Search for the cell housing the specified text and yield its [X, Y] center coordinate. 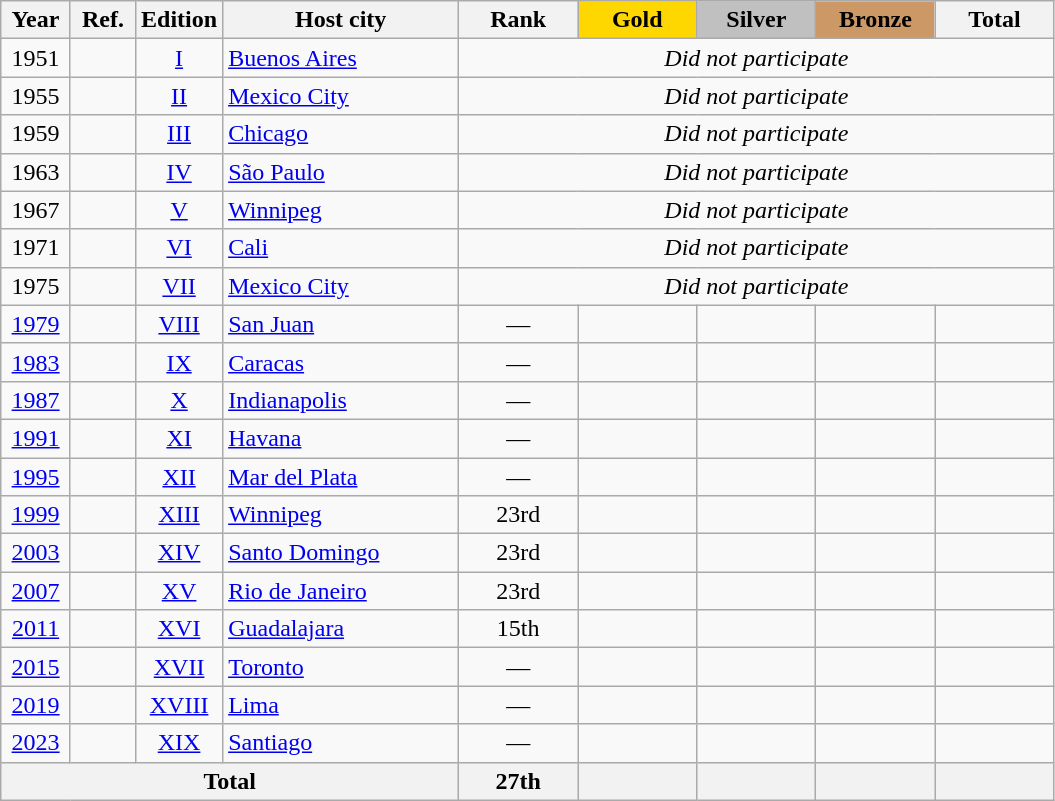
1955 [36, 96]
Rank [518, 20]
Silver [756, 20]
São Paulo [341, 172]
Gold [638, 20]
Santiago [341, 743]
2007 [36, 591]
IX [180, 362]
Host city [341, 20]
X [180, 400]
15th [518, 629]
1959 [36, 134]
I [180, 58]
Caracas [341, 362]
Rio de Janeiro [341, 591]
Santo Domingo [341, 553]
XII [180, 477]
VI [180, 248]
1967 [36, 210]
VIII [180, 324]
1951 [36, 58]
2015 [36, 667]
2011 [36, 629]
Edition [180, 20]
Toronto [341, 667]
27th [518, 781]
II [180, 96]
IV [180, 172]
Lima [341, 705]
Havana [341, 438]
2003 [36, 553]
Indianapolis [341, 400]
V [180, 210]
Cali [341, 248]
1987 [36, 400]
1983 [36, 362]
Mar del Plata [341, 477]
XIV [180, 553]
XI [180, 438]
San Juan [341, 324]
XVII [180, 667]
III [180, 134]
XIII [180, 515]
Bronze [876, 20]
VII [180, 286]
XIX [180, 743]
1979 [36, 324]
XVIII [180, 705]
2023 [36, 743]
1975 [36, 286]
Guadalajara [341, 629]
Chicago [341, 134]
1963 [36, 172]
Ref. [102, 20]
Buenos Aires [341, 58]
2019 [36, 705]
1995 [36, 477]
1971 [36, 248]
XV [180, 591]
1991 [36, 438]
Year [36, 20]
XVI [180, 629]
1999 [36, 515]
